From the cell containing the given text, extract its center point as (x, y) coordinate. 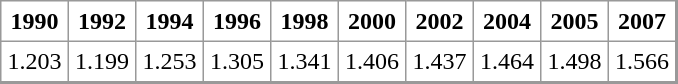
1992 (102, 21)
2002 (440, 21)
1996 (237, 21)
1.566 (642, 62)
1998 (305, 21)
1990 (35, 21)
1.406 (372, 62)
1.437 (440, 62)
1.305 (237, 62)
2004 (507, 21)
1.341 (305, 62)
1.199 (102, 62)
2005 (575, 21)
1.498 (575, 62)
1.464 (507, 62)
2007 (642, 21)
1994 (170, 21)
2000 (372, 21)
1.203 (35, 62)
1.253 (170, 62)
